Capture the cell that displays the provided text and extract its [X, Y] central coordinate. 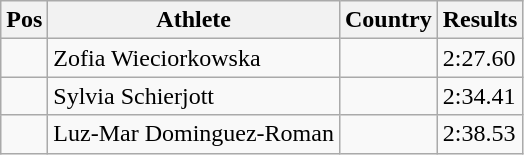
Pos [24, 20]
2:38.53 [480, 134]
2:34.41 [480, 96]
2:27.60 [480, 58]
Zofia Wieciorkowska [194, 58]
Results [480, 20]
Luz-Mar Dominguez-Roman [194, 134]
Sylvia Schierjott [194, 96]
Athlete [194, 20]
Country [388, 20]
